Determine the (x, y) coordinate at the center of the cell enclosing the given text.  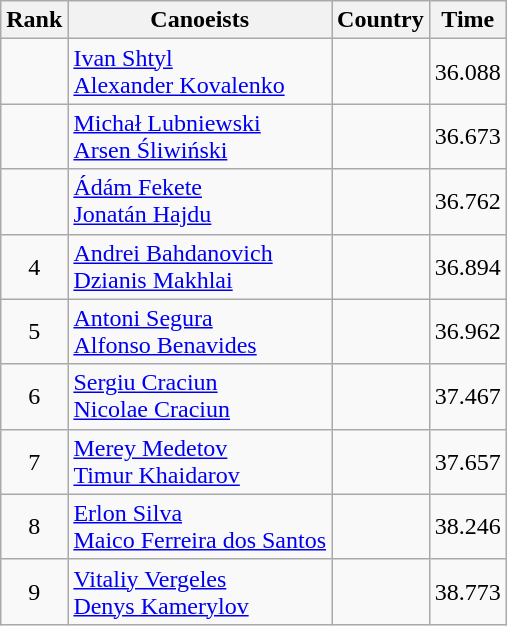
Antoni SeguraAlfonso Benavides (200, 332)
Time (468, 20)
Merey MedetovTimur Khaidarov (200, 462)
4 (34, 266)
9 (34, 592)
6 (34, 396)
Rank (34, 20)
7 (34, 462)
38.773 (468, 592)
36.962 (468, 332)
36.673 (468, 136)
Michał LubniewskiArsen Śliwiński (200, 136)
Erlon SilvaMaico Ferreira dos Santos (200, 526)
5 (34, 332)
37.467 (468, 396)
8 (34, 526)
36.762 (468, 202)
37.657 (468, 462)
Ivan ShtylAlexander Kovalenko (200, 72)
36.894 (468, 266)
Canoeists (200, 20)
Andrei BahdanovichDzianis Makhlai (200, 266)
Sergiu CraciunNicolae Craciun (200, 396)
36.088 (468, 72)
Ádám FeketeJonatán Hajdu (200, 202)
Vitaliy VergelesDenys Kamerylov (200, 592)
38.246 (468, 526)
Country (381, 20)
